For the text-containing cell, return its midpoint in (x, y) coordinate format. 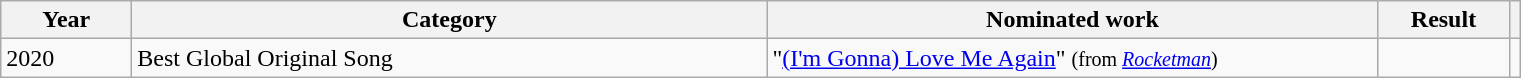
Result (1444, 20)
Year (66, 20)
"(I'm Gonna) Love Me Again" (from Rocketman) (1072, 58)
2020 (66, 58)
Category (450, 20)
Best Global Original Song (450, 58)
Nominated work (1072, 20)
